Detect which cell encompasses the target text, then output its (x, y) center coordinate. 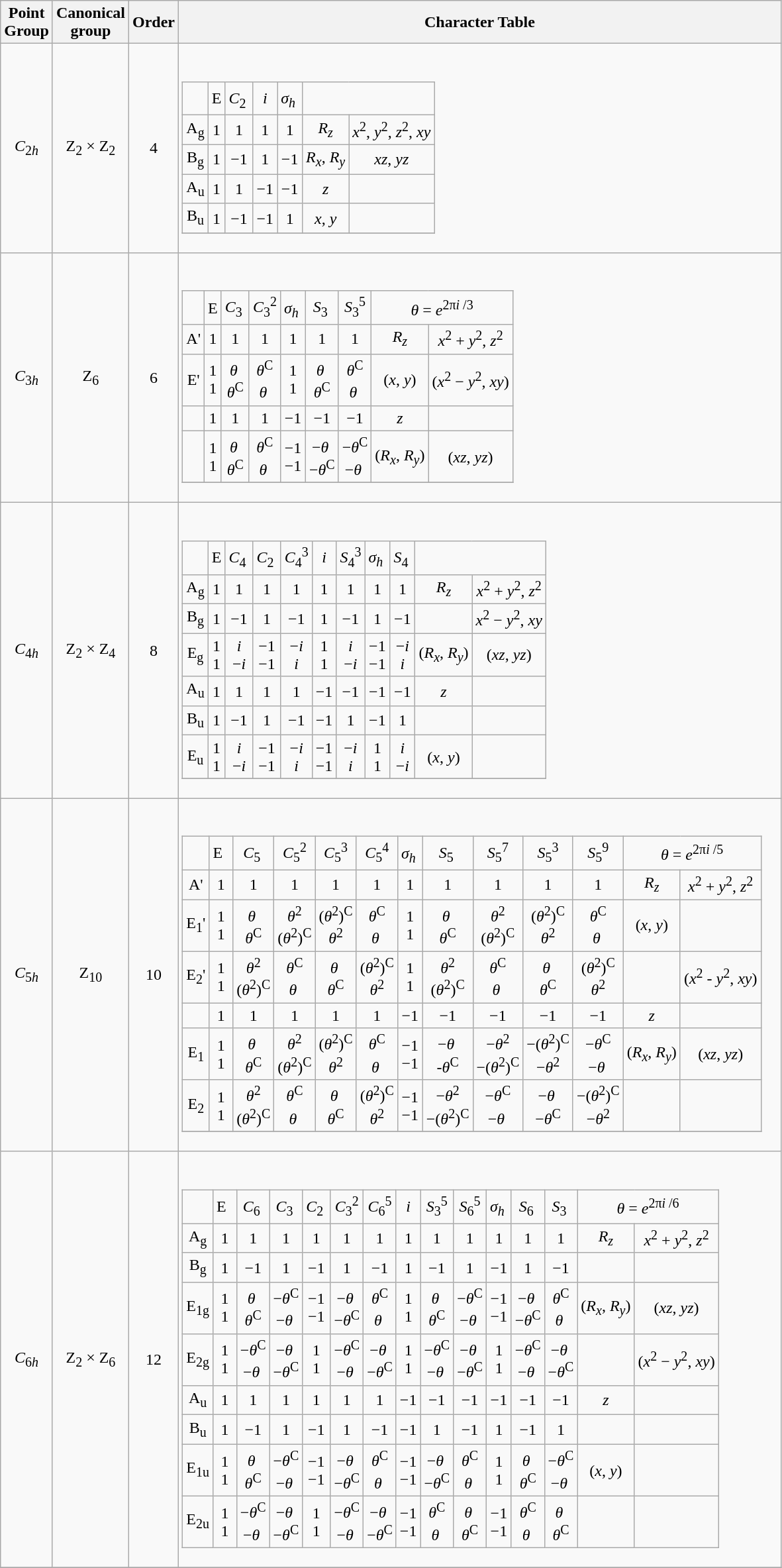
Canonicalgroup (90, 23)
Z2 × Z4 (90, 651)
C6h (26, 1359)
xz, yz (392, 159)
C2h (26, 148)
Eu (195, 757)
C4 (239, 558)
C52 (295, 853)
x2 − y2, xy (509, 619)
−θ -θC (448, 1054)
C43 (297, 558)
Rx, Ry (326, 159)
Order (154, 23)
C5h (26, 975)
C65 (380, 1207)
S5 (448, 853)
Character Table (480, 23)
E1 (196, 1054)
E C2 i σh Ag 1 1 1 1 Rz x2, y2, z2, xy Bg 1 −1 1 −1 Rx, Ry xz, yz Au 1 1 −1 −1 z Bu 1 −1 −1 1 x, y (480, 148)
E2g (198, 1359)
C5 (254, 853)
Eg (195, 654)
S6 (528, 1207)
E1u (198, 1470)
C3h (26, 378)
PointGroup (26, 23)
Z2 × Z2 (90, 148)
x, y (326, 218)
S53 (548, 853)
E' (193, 380)
C54 (377, 853)
Z2 × Z6 (90, 1359)
E2u (198, 1522)
4 (154, 148)
S59 (598, 853)
6 (154, 378)
E1g (198, 1308)
8 (154, 651)
C6 (253, 1207)
S43 (351, 558)
Z6 (90, 378)
E2' (196, 977)
θ = e2πi /5 (692, 853)
C53 (336, 853)
E1' (196, 925)
S4 (403, 558)
S57 (498, 853)
Z10 (90, 975)
(x2 - y2, xy) (720, 977)
E2 (196, 1106)
x2, y2, z2, xy (392, 130)
12 (154, 1359)
S65 (470, 1207)
10 (154, 975)
θ = e2πi /3 (442, 307)
θ = e2πi /6 (648, 1207)
C4h (26, 651)
